Find where the given text appears and provide that cell's center as (x, y) coordinate. 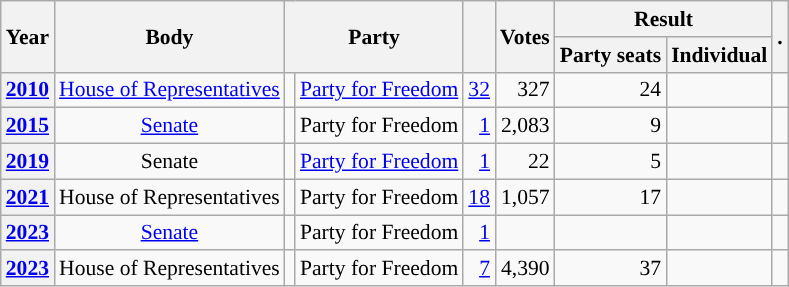
. (780, 36)
Year (28, 36)
2015 (28, 126)
18 (479, 197)
37 (610, 269)
Individual (719, 55)
2019 (28, 162)
Result (664, 19)
9 (610, 126)
32 (479, 90)
1,057 (525, 197)
24 (610, 90)
5 (610, 162)
Party (374, 36)
2010 (28, 90)
4,390 (525, 269)
17 (610, 197)
Votes (525, 36)
327 (525, 90)
2021 (28, 197)
7 (479, 269)
2,083 (525, 126)
22 (525, 162)
Body (170, 36)
Party seats (610, 55)
